Identify which cell holds the provided text, then report its [X, Y] central coordinate. 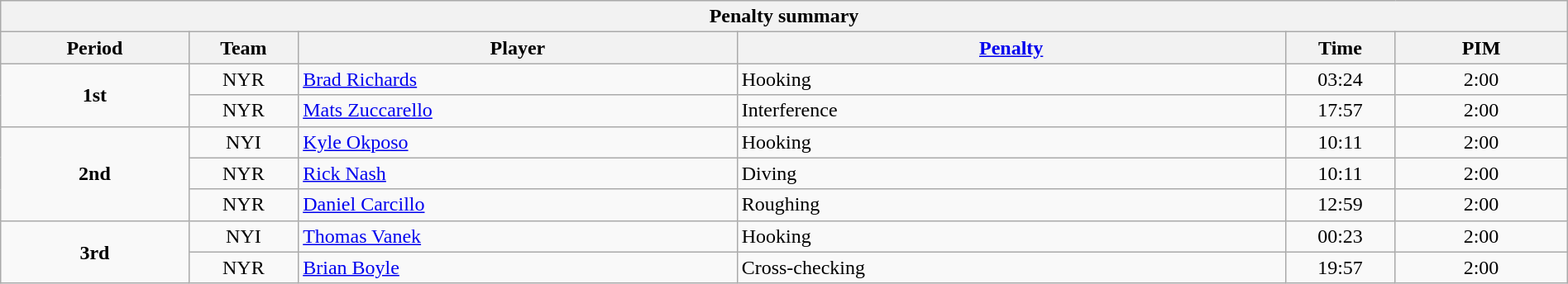
Kyle Okposo [518, 142]
12:59 [1340, 205]
Penalty summary [784, 17]
Daniel Carcillo [518, 205]
Roughing [1011, 205]
Period [94, 48]
Penalty [1011, 48]
Interference [1011, 111]
3rd [94, 252]
Brad Richards [518, 79]
Rick Nash [518, 173]
Mats Zuccarello [518, 111]
Diving [1011, 173]
00:23 [1340, 236]
2nd [94, 173]
Team [243, 48]
PIM [1481, 48]
19:57 [1340, 267]
Player [518, 48]
Cross-checking [1011, 267]
1st [94, 95]
03:24 [1340, 79]
Brian Boyle [518, 267]
17:57 [1340, 111]
Thomas Vanek [518, 236]
Time [1340, 48]
